Capture the cell that displays the provided text and extract its (x, y) central coordinate. 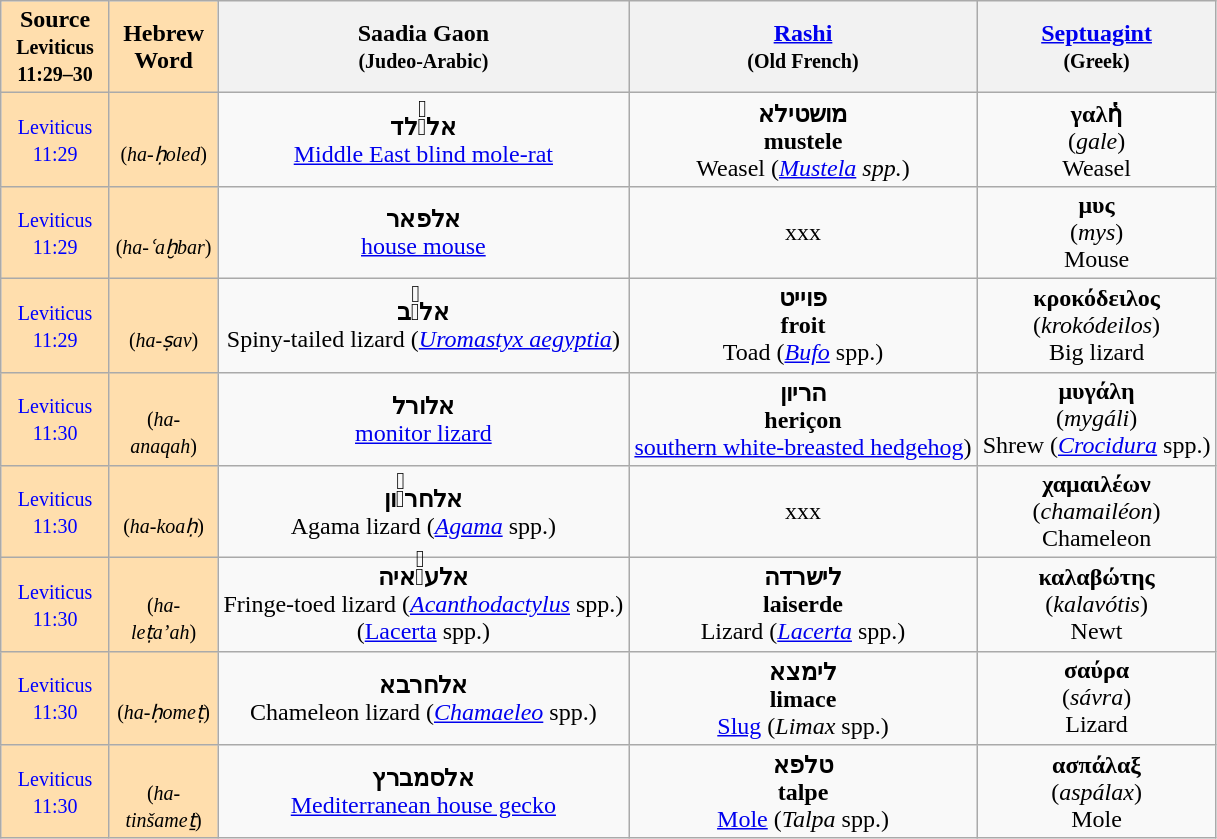
(ha-ḥomeṭ) (164, 698)
מושטילאmusteleWeasel (Mustela spp.) (803, 140)
אלסמברץMediterranean house gecko (424, 792)
γαλἡ(gale)Weasel (1096, 140)
σαύρα(sávra)Lizard (1096, 698)
μυγάλη(mygáli)Shrew (Crocidura spp.) (1096, 419)
הריון heriçonsouthern white-breasted hedgehog) (803, 419)
Source Leviticus 11:29–30 (56, 47)
κροκόδειλος(krokódeilos)Big lizard (1096, 325)
Septuagint(Greek) (1096, 47)
Saadia Gaon(Judeo-Arabic) (424, 47)
(ha-leṭa’ah) (164, 605)
אלורלmonitor lizard (424, 419)
(ha-anaqah) (164, 419)
אלכׄלדMiddle East blind mole-rat (424, 140)
לישרדה laiserdeLizard (Lacerta spp.) (803, 605)
(ha-koaḥ) (164, 512)
טלפא talpeMole (Talpa spp.) (803, 792)
אלפארhouse mouse (424, 232)
פוייט froitToad (Bufo spp.) (803, 325)
μυς(mys)Mouse (1096, 232)
χαμαιλέων(chamailéon)Chameleon (1096, 512)
אלצׄבSpiny-tailed lizard (Uromastyx aegyptia) (424, 325)
(ha-ḥoled) (164, 140)
Rashi(Old French) (803, 47)
(ha-tinšameṯ) (164, 792)
אלעצׄאיהFringe-toed lizard (Acanthodactylus spp.)(Lacerta spp.) (424, 605)
Hebrew Word (164, 47)
ασπάλαξ(aspálax)Mole (1096, 792)
אלחרבאChameleon lizard (Chamaeleo spp.) (424, 698)
καλαβώτης(kalavótis)Newt (1096, 605)
(ha-ʿaḫbar) (164, 232)
לימצא limaceSlug (Limax spp.) (803, 698)
אלחרדׄוןAgama lizard (Agama spp.) (424, 512)
(ha-ṣav) (164, 325)
